Scan for the cell matching the given text and deliver its (x, y) coordinate at center. 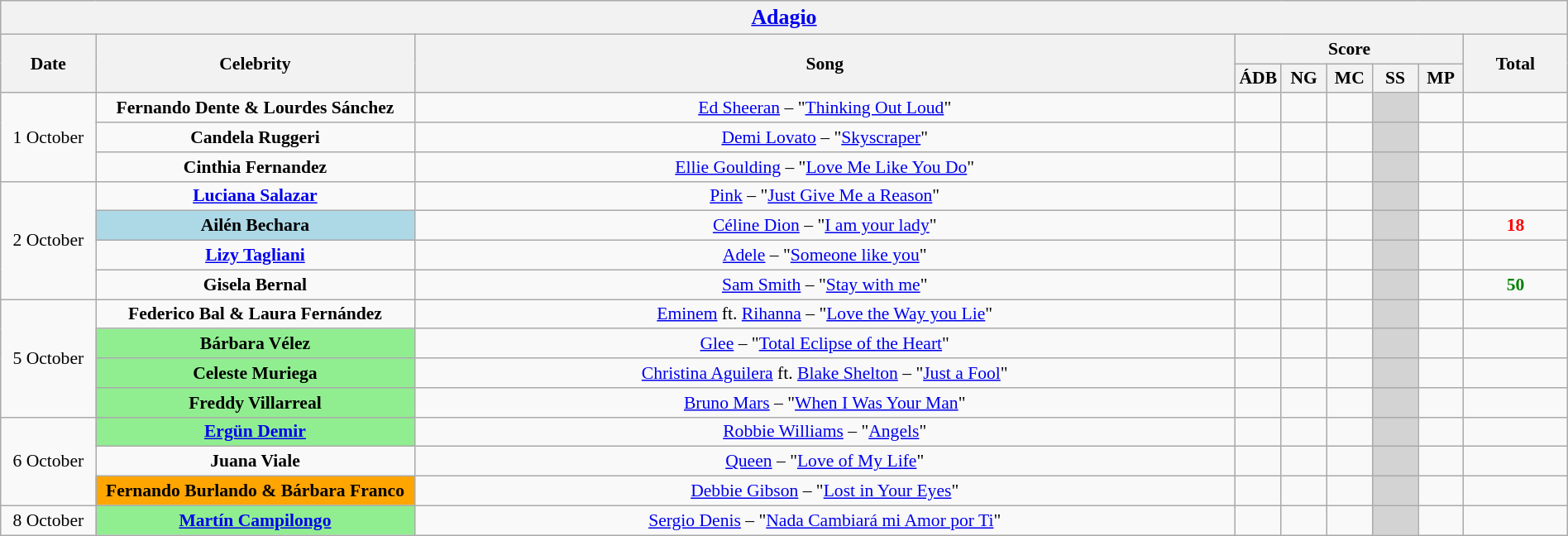
Adagio (784, 17)
Ellie Goulding – "Love Me Like You Do" (825, 167)
Luciana Salazar (255, 196)
Queen – "Love of My Life" (825, 462)
Candela Ruggeri (255, 137)
Celeste Muriega (255, 373)
Fernando Burlando & Bárbara Franco (255, 491)
Eminem ft. Rihanna – "Love the Way you Lie" (825, 314)
Juana Viale (255, 462)
Céline Dion – "I am your lady" (825, 226)
ÁDB (1258, 79)
Cinthia Fernandez (255, 167)
50 (1516, 285)
Sergio Denis – "Nada Cambiará mi Amor por Ti" (825, 520)
18 (1516, 226)
MP (1441, 79)
Adele – "Someone like you" (825, 256)
2 October (48, 240)
Bárbara Vélez (255, 344)
Ed Sheeran – "Thinking Out Loud" (825, 108)
Bruno Mars – "When I Was Your Man" (825, 403)
Fernando Dente & Lourdes Sánchez (255, 108)
NG (1303, 79)
Ailén Bechara (255, 226)
Martín Campilongo (255, 520)
Freddy Villarreal (255, 403)
Celebrity (255, 63)
Debbie Gibson – "Lost in Your Eyes" (825, 491)
Robbie Williams – "Angels" (825, 432)
Date (48, 63)
Pink – "Just Give Me a Reason" (825, 196)
MC (1350, 79)
Sam Smith – "Stay with me" (825, 285)
Song (825, 63)
8 October (48, 520)
Lizy Tagliani (255, 256)
Ergün Demir (255, 432)
5 October (48, 358)
Total (1516, 63)
Federico Bal & Laura Fernández (255, 314)
Demi Lovato – "Skyscraper" (825, 137)
6 October (48, 462)
Gisela Bernal (255, 285)
1 October (48, 137)
SS (1394, 79)
Score (1349, 49)
Glee – "Total Eclipse of the Heart" (825, 344)
Christina Aguilera ft. Blake Shelton – "Just a Fool" (825, 373)
